Provide the (x, y) coordinate of the cell's center where the given text is located.  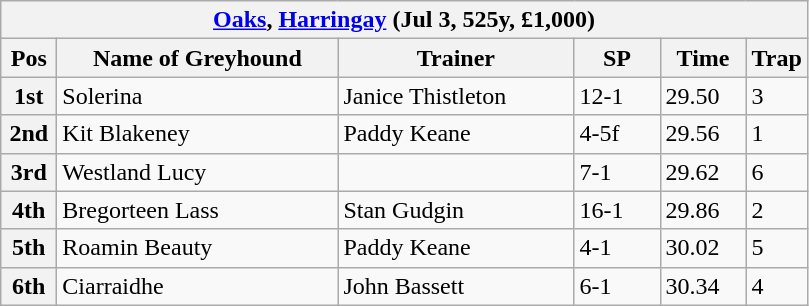
29.56 (703, 134)
Solerina (198, 96)
1 (776, 134)
2 (776, 210)
6 (776, 172)
Stan Gudgin (456, 210)
John Bassett (456, 286)
Janice Thistleton (456, 96)
4th (29, 210)
Roamin Beauty (198, 248)
6th (29, 286)
Ciarraidhe (198, 286)
30.34 (703, 286)
Bregorteen Lass (198, 210)
4 (776, 286)
3rd (29, 172)
29.86 (703, 210)
Pos (29, 58)
2nd (29, 134)
1st (29, 96)
6-1 (617, 286)
Kit Blakeney (198, 134)
Oaks, Harringay (Jul 3, 525y, £1,000) (404, 20)
12-1 (617, 96)
Time (703, 58)
7-1 (617, 172)
4-5f (617, 134)
Name of Greyhound (198, 58)
4-1 (617, 248)
Trap (776, 58)
16-1 (617, 210)
29.50 (703, 96)
Trainer (456, 58)
3 (776, 96)
Westland Lucy (198, 172)
30.02 (703, 248)
29.62 (703, 172)
SP (617, 58)
5 (776, 248)
5th (29, 248)
